From the cell containing the given text, extract its center point as [x, y] coordinate. 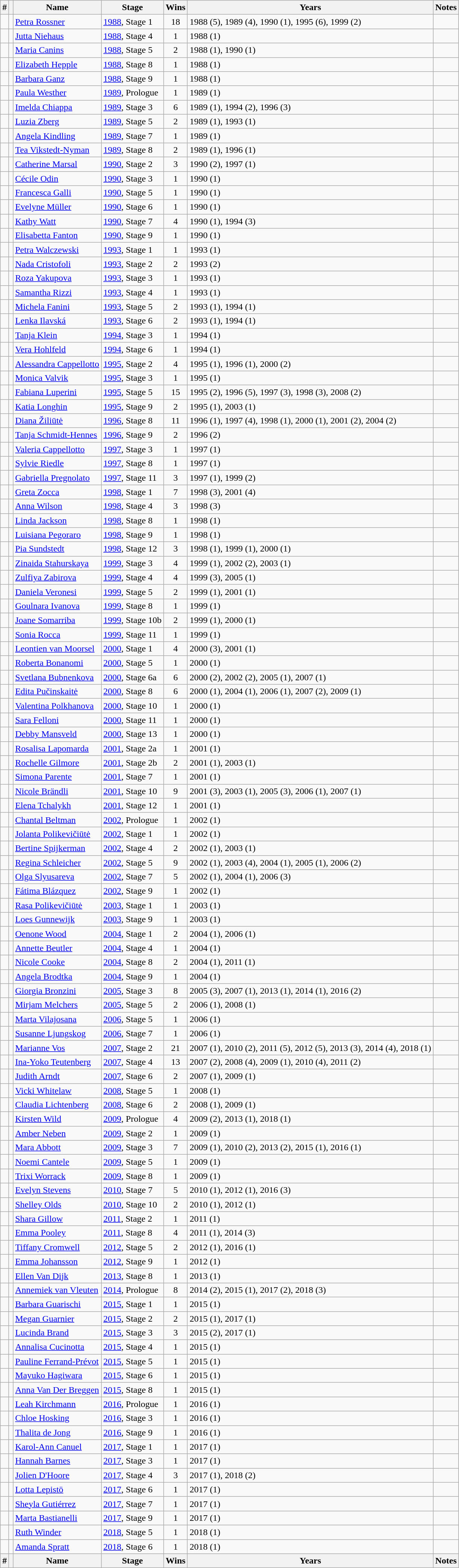
1997, Stage 3 [133, 449]
2005 (3), 2007 (1), 2013 (1), 2014 (1), 2016 (2) [310, 991]
2002, Stage 4 [133, 848]
2006 (1), 2008 (1) [310, 1005]
1993, Stage 6 [133, 321]
2009, Stage 2 [133, 1133]
1988, Stage 4 [133, 36]
Marianne Vos [57, 1048]
Leah Kirchmann [57, 1404]
2010 (1), 2012 (1), 2016 (3) [310, 1190]
2002, Stage 7 [133, 877]
2017, Stage 1 [133, 1447]
1990, Stage 5 [133, 193]
Vicki Whitelaw [57, 1091]
2007, Stage 4 [133, 1062]
2001, Stage 10 [133, 791]
Angela Brodtka [57, 976]
Oenone Wood [57, 934]
2004, Stage 9 [133, 976]
2017, Stage 3 [133, 1461]
Tanja Klein [57, 335]
1995 (2), 1996 (5), 1997 (3), 1998 (3), 2008 (2) [310, 392]
Fabiana Luperini [57, 392]
Tiffany Cromwell [57, 1247]
Greta Zocca [57, 492]
Annette Beutler [57, 948]
Judith Arndt [57, 1076]
2005, Stage 3 [133, 991]
2015, Stage 2 [133, 1318]
1993, Stage 4 [133, 292]
Rochelle Gilmore [57, 763]
1999 (1), 2000 (1) [310, 620]
1997, Stage 8 [133, 464]
Pauline Ferrand-Prévot [57, 1361]
2001 (1), 2003 (1) [310, 763]
1997, Stage 11 [133, 478]
Kathy Watt [57, 221]
2015, Stage 1 [133, 1304]
1990, Stage 3 [133, 179]
2000, Stage 1 [133, 649]
2007, Stage 6 [133, 1076]
1988, Stage 9 [133, 79]
1990, Stage 9 [133, 235]
Noemi Cantele [57, 1162]
1993, Stage 5 [133, 307]
2017 (1), 2018 (2) [310, 1475]
2018, Stage 6 [133, 1547]
2001, Stage 2b [133, 763]
1990 (2), 1997 (1) [310, 164]
Leontien van Moorsel [57, 649]
2002, Stage 5 [133, 862]
2012, Stage 9 [133, 1261]
2008, Stage 5 [133, 1091]
Lenka Ilavská [57, 321]
2008 (1), 2009 (1) [310, 1105]
2000, Stage 8 [133, 692]
Chantal Beltman [57, 820]
Angela Kindling [57, 136]
1999 (1), 2002 (2), 2003 (1) [310, 563]
2007 (1), 2010 (2), 2011 (5), 2012 (5), 2013 (3), 2014 (4), 2018 (1) [310, 1048]
Barbara Ganz [57, 79]
Thalita de Jong [57, 1432]
2016, Prologue [133, 1404]
1999 (1), 2001 (1) [310, 592]
Goulnara Ivanova [57, 606]
2013 (1) [310, 1276]
1994, Stage 6 [133, 349]
1988 (5), 1989 (4), 1990 (1), 1995 (6), 1999 (2) [310, 22]
Evelyne Müller [57, 207]
2002, Stage 9 [133, 891]
Hannah Barnes [57, 1461]
13 [176, 1062]
2002, Stage 1 [133, 834]
Amber Neben [57, 1133]
1999, Stage 5 [133, 592]
2004, Stage 1 [133, 934]
1999, Stage 10b [133, 620]
1993, Stage 2 [133, 264]
Jutta Niehaus [57, 36]
2004, Stage 8 [133, 962]
1989 (1), 1996 (1) [310, 150]
Sara Felloni [57, 720]
1999, Stage 4 [133, 577]
2015, Stage 4 [133, 1347]
2016, Stage 3 [133, 1418]
2004 (1), 2006 (1) [310, 934]
Ina-Yoko Teutenberg [57, 1062]
Emma Johansson [57, 1261]
2013, Stage 8 [133, 1276]
Roberta Bonanomi [57, 663]
1993 (2) [310, 264]
Valentina Polkhanova [57, 706]
2003, Stage 1 [133, 905]
2000, Stage 11 [133, 720]
1988, Stage 1 [133, 22]
Kirsten Wild [57, 1119]
1989 (1), 1993 (1) [310, 121]
11 [176, 421]
1998, Stage 1 [133, 492]
2012 (1) [310, 1261]
Emma Pooley [57, 1233]
Diana Žiliūtė [57, 421]
1989, Stage 3 [133, 107]
2000 (3), 2001 (1) [310, 649]
Vera Hohlfeld [57, 349]
2012 (1), 2016 (1) [310, 1247]
Shara Gillow [57, 1219]
Annalisa Cucinotta [57, 1347]
Evelyn Stevens [57, 1190]
Luisiana Pegoraro [57, 535]
2009 (1), 2010 (2), 2013 (2), 2015 (1), 2016 (1) [310, 1148]
Pia Sundstedt [57, 549]
1989 (1), 1994 (2), 1996 (3) [310, 107]
1998, Stage 9 [133, 535]
1993, Stage 3 [133, 278]
Marta Vilajosana [57, 1019]
Nicole Cooke [57, 962]
1996, Stage 9 [133, 435]
Gabriella Pregnolato [57, 478]
Valeria Cappellotto [57, 449]
Lucinda Brand [57, 1333]
1996 (1), 1997 (4), 1998 (1), 2000 (1), 2001 (2), 2004 (2) [310, 421]
2008, Stage 6 [133, 1105]
Zulfiya Zabirova [57, 577]
Anna Van Der Breggen [57, 1390]
1995 (1) [310, 378]
2004 (1), 2011 (1) [310, 962]
Elena Tchalykh [57, 805]
Linda Jackson [57, 520]
2015, Stage 8 [133, 1390]
2015 (2), 2017 (1) [310, 1333]
Elizabeth Hepple [57, 64]
Giorgia Bronzini [57, 991]
Maria Canins [57, 50]
2000, Stage 5 [133, 663]
Michela Fanini [57, 307]
2014, Prologue [133, 1290]
1989, Stage 7 [133, 136]
Amanda Spratt [57, 1547]
2009, Stage 5 [133, 1162]
1988, Stage 5 [133, 50]
Petra Rossner [57, 22]
Elisabetta Fanton [57, 235]
1998 (3) [310, 506]
1995, Stage 9 [133, 406]
2015, Stage 6 [133, 1376]
1989, Prologue [133, 93]
21 [176, 1048]
Catherine Marsal [57, 164]
1999, Stage 8 [133, 606]
2000, Stage 6a [133, 677]
2006, Stage 5 [133, 1019]
1998, Stage 4 [133, 506]
1990, Stage 6 [133, 207]
1998 (1), 1999 (1), 2000 (1) [310, 549]
1995, Stage 5 [133, 392]
2011, Stage 2 [133, 1219]
Daniela Veronesi [57, 592]
2009, Stage 3 [133, 1148]
2017, Stage 9 [133, 1518]
Annemiek van Vleuten [57, 1290]
Chloe Hosking [57, 1418]
1995 (1), 1996 (1), 2000 (2) [310, 364]
1995 (1), 2003 (1) [310, 406]
Fátima Blázquez [57, 891]
1997 (1), 1999 (2) [310, 478]
Jolien D'Hoore [57, 1475]
Alessandra Cappellotto [57, 364]
15 [176, 392]
Svetlana Bubnenkova [57, 677]
2000 (2), 2002 (2), 2005 (1), 2007 (1) [310, 677]
Monica Valvik [57, 378]
2011 (1), 2014 (3) [310, 1233]
1998, Stage 12 [133, 549]
2002 (1), 2004 (1), 2006 (3) [310, 877]
1995, Stage 3 [133, 378]
2008 (1) [310, 1091]
Lotta Lepistö [57, 1489]
2001, Stage 2a [133, 748]
Petra Walczewski [57, 250]
Simona Parente [57, 777]
1993, Stage 1 [133, 250]
2005, Stage 5 [133, 1005]
2017, Stage 4 [133, 1475]
1989, Stage 5 [133, 121]
Imelda Chiappa [57, 107]
Loes Gunnewijk [57, 920]
1990, Stage 7 [133, 221]
Regina Schleicher [57, 862]
1999 (3), 2005 (1) [310, 577]
Rasa Polikevičiūtė [57, 905]
2015, Stage 5 [133, 1361]
2007 (1), 2009 (1) [310, 1076]
2003, Stage 9 [133, 920]
Sheyla Gutiérrez [57, 1504]
Edita Pučinskaitė [57, 692]
2000 (1), 2004 (1), 2006 (1), 2007 (2), 2009 (1) [310, 692]
Sylvie Riedle [57, 464]
2010, Stage 10 [133, 1204]
Olga Slyusareva [57, 877]
2000, Stage 13 [133, 734]
Cécile Odin [57, 179]
2009, Prologue [133, 1119]
2015 (1), 2017 (1) [310, 1318]
Paula Westher [57, 93]
1989, Stage 8 [133, 150]
Roza Yakupova [57, 278]
2017, Stage 6 [133, 1489]
2000, Stage 10 [133, 706]
Luzia Zberg [57, 121]
Francesca Galli [57, 193]
1999, Stage 3 [133, 563]
Ruth Winder [57, 1532]
2002 (1), 2003 (1) [310, 848]
Zinaida Stahurskaya [57, 563]
2001, Stage 12 [133, 805]
Barbara Guarischi [57, 1304]
2011, Stage 8 [133, 1233]
2007 (2), 2008 (4), 2009 (1), 2010 (4), 2011 (2) [310, 1062]
1998 (3), 2001 (4) [310, 492]
18 [176, 22]
1988 (1), 1990 (1) [310, 50]
Shelley Olds [57, 1204]
2014 (2), 2015 (1), 2017 (2), 2018 (3) [310, 1290]
Debby Mansveld [57, 734]
Trixi Worrack [57, 1176]
2006, Stage 7 [133, 1033]
Katia Longhin [57, 406]
2001 (3), 2003 (1), 2005 (3), 2006 (1), 2007 (1) [310, 791]
Bertine Spijkerman [57, 848]
Jolanta Polikevičiūtė [57, 834]
2007, Stage 2 [133, 1048]
Nada Cristofoli [57, 264]
2002 (1), 2003 (4), 2004 (1), 2005 (1), 2006 (2) [310, 862]
2015, Stage 3 [133, 1333]
2018, Stage 5 [133, 1532]
2009 (2), 2013 (1), 2018 (1) [310, 1119]
1996, Stage 8 [133, 421]
2016, Stage 9 [133, 1432]
2009, Stage 8 [133, 1176]
2012, Stage 5 [133, 1247]
Susanne Ljungskog [57, 1033]
1990, Stage 2 [133, 164]
2001, Stage 7 [133, 777]
2017, Stage 7 [133, 1504]
Karol-Ann Canuel [57, 1447]
Megan Guarnier [57, 1318]
2002, Prologue [133, 820]
Tea Vikstedt-Nyman [57, 150]
Joane Somarriba [57, 620]
Rosalisa Lapomarda [57, 748]
2010, Stage 7 [133, 1190]
2010 (1), 2012 (1) [310, 1204]
Ellen Van Dijk [57, 1276]
Claudia Lichtenberg [57, 1105]
1999, Stage 11 [133, 635]
1990 (1), 1994 (3) [310, 221]
Nicole Brändli [57, 791]
Tanja Schmidt-Hennes [57, 435]
1988, Stage 8 [133, 64]
1995, Stage 2 [133, 364]
Sonia Rocca [57, 635]
2004, Stage 4 [133, 948]
Mara Abbott [57, 1148]
1994, Stage 3 [133, 335]
2011 (1) [310, 1219]
Samantha Rizzi [57, 292]
Marta Bastianelli [57, 1518]
1998, Stage 8 [133, 520]
Anna Wilson [57, 506]
1996 (2) [310, 435]
Mirjam Melchers [57, 1005]
Mayuko Hagiwara [57, 1376]
